Extract the [X, Y] coordinate from the center of the cell holding the provided text.  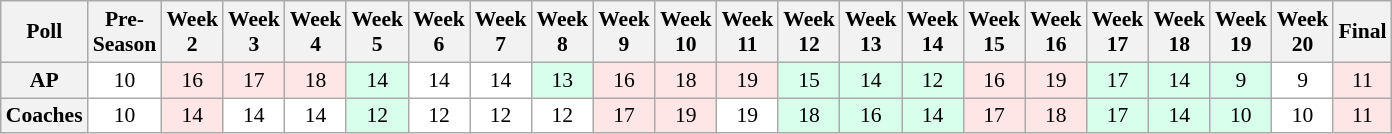
AP [44, 80]
Week3 [254, 32]
Week9 [624, 32]
Week15 [994, 32]
Week19 [1241, 32]
Week12 [809, 32]
Week17 [1118, 32]
Week10 [686, 32]
Week16 [1056, 32]
Coaches [44, 116]
Week5 [377, 32]
Week20 [1303, 32]
Pre-Season [125, 32]
Week18 [1179, 32]
13 [562, 80]
Final [1362, 32]
Week14 [933, 32]
Week13 [871, 32]
Week7 [501, 32]
Week11 [748, 32]
Week8 [562, 32]
Week6 [439, 32]
Week2 [192, 32]
Week4 [316, 32]
15 [809, 80]
Poll [44, 32]
